Find where the given text appears and provide that cell's center as [x, y] coordinate. 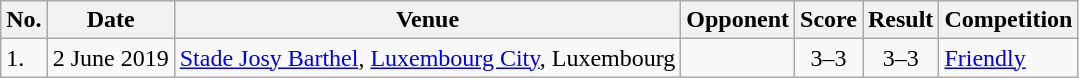
1. [24, 58]
Score [829, 20]
Result [900, 20]
Venue [428, 20]
Stade Josy Barthel, Luxembourg City, Luxembourg [428, 58]
Competition [1008, 20]
Date [110, 20]
2 June 2019 [110, 58]
No. [24, 20]
Friendly [1008, 58]
Opponent [738, 20]
